Return the [X, Y] coordinate for the center point of the cell that contains the specified text.  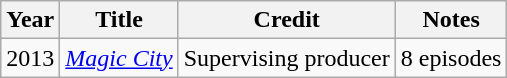
2013 [30, 58]
8 episodes [451, 58]
Credit [286, 20]
Year [30, 20]
Magic City [119, 58]
Supervising producer [286, 58]
Notes [451, 20]
Title [119, 20]
